Find where the given text appears and provide that cell's center as (X, Y) coordinate. 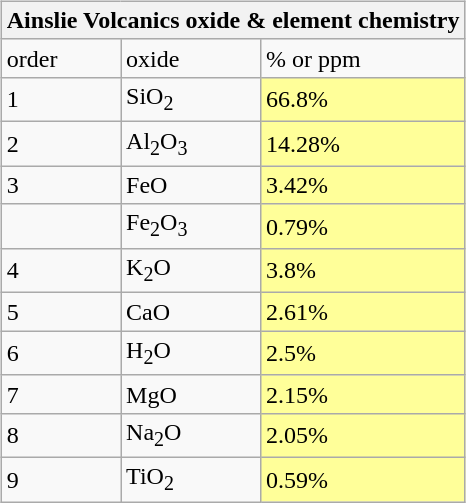
TiO2 (191, 480)
2 (60, 144)
8 (60, 435)
9 (60, 480)
Ainslie Volcanics oxide & element chemistry (233, 20)
0.59% (363, 480)
0.79% (363, 226)
14.28% (363, 144)
3.42% (363, 185)
order (60, 58)
66.8% (363, 99)
H2O (191, 353)
7 (60, 394)
MgO (191, 394)
CaO (191, 312)
FeO (191, 185)
3.8% (363, 270)
3 (60, 185)
Na2O (191, 435)
% or ppm (363, 58)
Al2O3 (191, 144)
2.15% (363, 394)
2.05% (363, 435)
Fe2O3 (191, 226)
SiO2 (191, 99)
6 (60, 353)
K2O (191, 270)
1 (60, 99)
5 (60, 312)
4 (60, 270)
2.5% (363, 353)
2.61% (363, 312)
oxide (191, 58)
